Detect which cell encompasses the target text, then output its (X, Y) center coordinate. 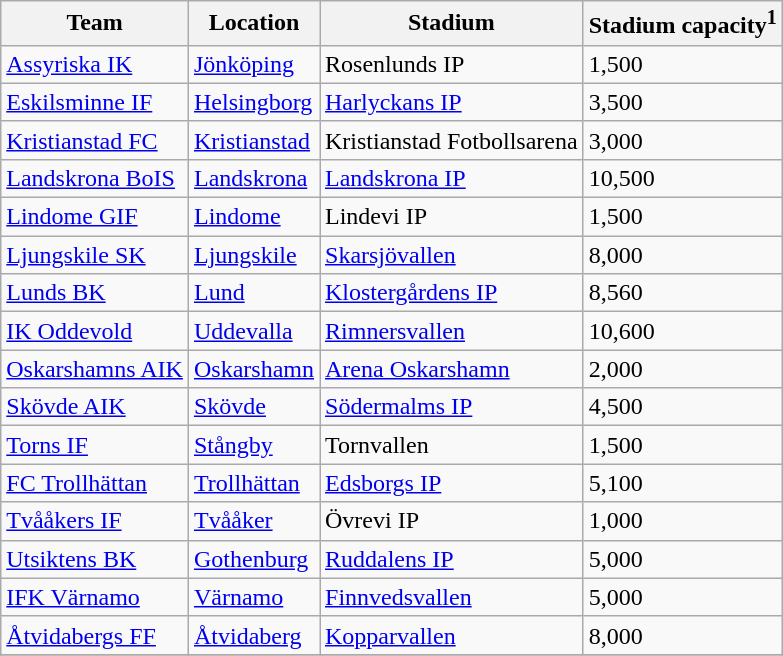
3,000 (682, 140)
Tornvallen (452, 445)
Lindome GIF (95, 217)
Assyriska IK (95, 64)
2,000 (682, 369)
Lindome (254, 217)
Ljungskile SK (95, 255)
Utsiktens BK (95, 559)
Klostergårdens IP (452, 293)
Rimnersvallen (452, 331)
Location (254, 24)
Trollhättan (254, 483)
Stadium (452, 24)
Torns IF (95, 445)
Jönköping (254, 64)
Gothenburg (254, 559)
Kristianstad Fotbollsarena (452, 140)
Värnamo (254, 597)
Stångby (254, 445)
Södermalms IP (452, 407)
Skarsjövallen (452, 255)
Helsingborg (254, 102)
Lund (254, 293)
Edsborgs IP (452, 483)
Landskrona IP (452, 178)
Oskarshamns AIK (95, 369)
IK Oddevold (95, 331)
4,500 (682, 407)
Lunds BK (95, 293)
Tvååkers IF (95, 521)
5,100 (682, 483)
Eskilsminne IF (95, 102)
Lindevi IP (452, 217)
Skövde (254, 407)
Landskrona (254, 178)
Harlyckans IP (452, 102)
Rosenlunds IP (452, 64)
3,500 (682, 102)
Kopparvallen (452, 635)
Ruddalens IP (452, 559)
Skövde AIK (95, 407)
Arena Oskarshamn (452, 369)
1,000 (682, 521)
Övrevi IP (452, 521)
Team (95, 24)
Kristianstad FC (95, 140)
Uddevalla (254, 331)
FC Trollhättan (95, 483)
Tvååker (254, 521)
8,560 (682, 293)
10,500 (682, 178)
Oskarshamn (254, 369)
IFK Värnamo (95, 597)
Stadium capacity1 (682, 24)
Åtvidaberg (254, 635)
Åtvidabergs FF (95, 635)
Landskrona BoIS (95, 178)
Ljungskile (254, 255)
Finnvedsvallen (452, 597)
Kristianstad (254, 140)
10,600 (682, 331)
